Output the [x, y] coordinate of the center of the cell containing the given text.  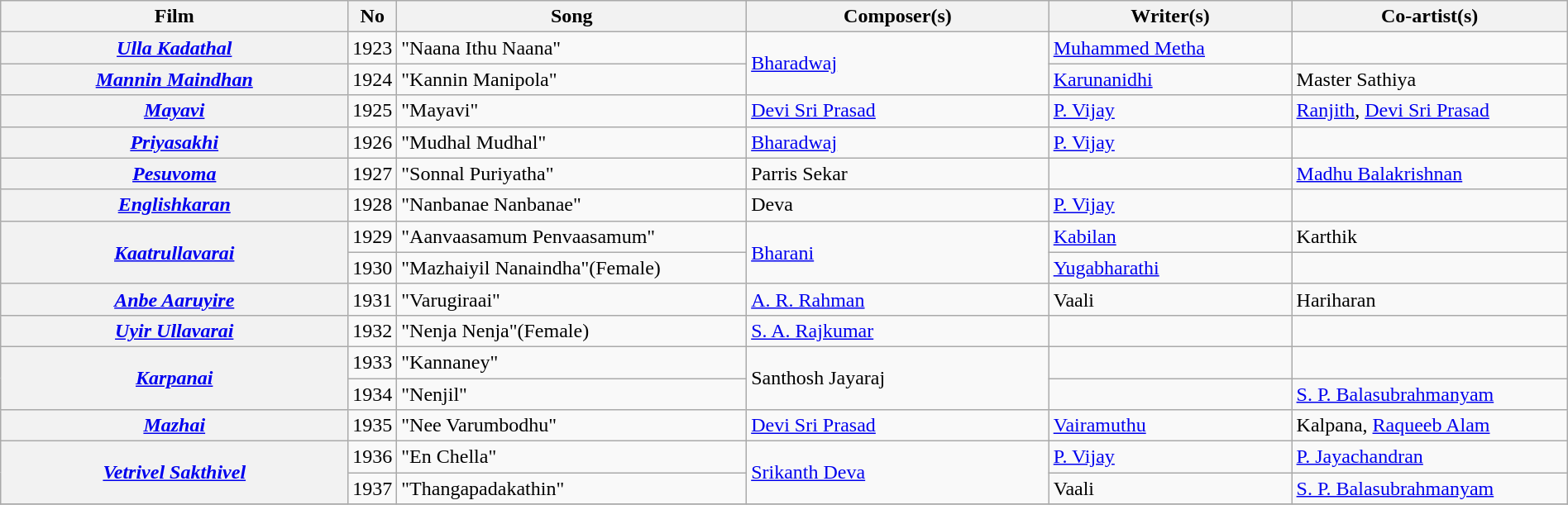
"Thangapadakathin" [572, 488]
"Mazhaiyil Nanaindha"(Female) [572, 268]
Hariharan [1429, 299]
Mannin Maindhan [174, 79]
1931 [372, 299]
"Nenjil" [572, 394]
Santhosh Jayaraj [898, 378]
Parris Sekar [898, 174]
Kaatrullavarai [174, 252]
Yugabharathi [1170, 268]
"Kannaney" [572, 362]
Master Sathiya [1429, 79]
Madhu Balakrishnan [1429, 174]
Karpanai [174, 378]
Pesuvoma [174, 174]
Film [174, 17]
"Kannin Manipola" [572, 79]
1925 [372, 111]
Karunanidhi [1170, 79]
Ranjith, Devi Sri Prasad [1429, 111]
"Nee Varumbodhu" [572, 426]
1936 [372, 457]
Srikanth Deva [898, 473]
1929 [372, 236]
1932 [372, 331]
"Naana Ithu Naana" [572, 48]
"Nenja Nenja"(Female) [572, 331]
Bharani [898, 252]
"Aanvaasamum Penvaasamum" [572, 236]
1928 [372, 205]
Song [572, 17]
"Nanbanae Nanbanae" [572, 205]
Co-artist(s) [1429, 17]
"En Chella" [572, 457]
1934 [372, 394]
Priyasakhi [174, 142]
"Sonnal Puriyatha" [572, 174]
"Mudhal Mudhal" [572, 142]
Ulla Kadathal [174, 48]
Mayavi [174, 111]
Deva [898, 205]
Vairamuthu [1170, 426]
1937 [372, 488]
1935 [372, 426]
Writer(s) [1170, 17]
1923 [372, 48]
Vetrivel Sakthivel [174, 473]
1926 [372, 142]
Muhammed Metha [1170, 48]
"Mayavi" [572, 111]
"Varugiraai" [572, 299]
1933 [372, 362]
A. R. Rahman [898, 299]
Karthik [1429, 236]
No [372, 17]
1927 [372, 174]
Kabilan [1170, 236]
Mazhai [174, 426]
P. Jayachandran [1429, 457]
Composer(s) [898, 17]
Englishkaran [174, 205]
1930 [372, 268]
Uyir Ullavarai [174, 331]
Anbe Aaruyire [174, 299]
1924 [372, 79]
Kalpana, Raqueeb Alam [1429, 426]
S. A. Rajkumar [898, 331]
